Extract the [x, y] coordinate from the center of the cell holding the provided text.  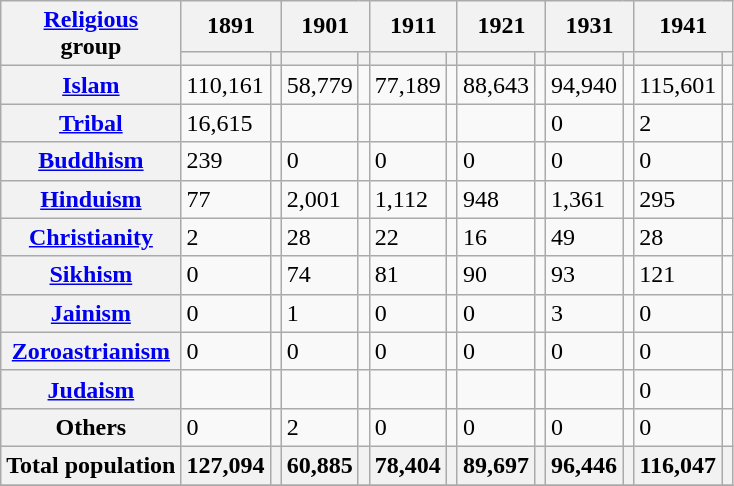
239 [226, 161]
127,094 [226, 465]
88,643 [496, 85]
94,940 [584, 85]
1941 [684, 26]
Buddhism [91, 161]
Religiousgroup [91, 34]
Hinduism [91, 199]
Zoroastrianism [91, 351]
58,779 [320, 85]
78,404 [408, 465]
116,047 [678, 465]
121 [678, 275]
60,885 [320, 465]
74 [320, 275]
115,601 [678, 85]
22 [408, 237]
1,361 [584, 199]
Tribal [91, 123]
Christianity [91, 237]
1901 [325, 26]
Others [91, 427]
1921 [501, 26]
110,161 [226, 85]
Islam [91, 85]
1,112 [408, 199]
93 [584, 275]
1891 [231, 26]
77,189 [408, 85]
89,697 [496, 465]
16,615 [226, 123]
16 [496, 237]
1911 [413, 26]
2,001 [320, 199]
49 [584, 237]
96,446 [584, 465]
Jainism [91, 313]
948 [496, 199]
90 [496, 275]
81 [408, 275]
77 [226, 199]
1 [320, 313]
295 [678, 199]
Total population [91, 465]
1931 [590, 26]
Sikhism [91, 275]
Judaism [91, 389]
3 [584, 313]
